Locate the cell with the specified text and output its (x, y) center coordinate. 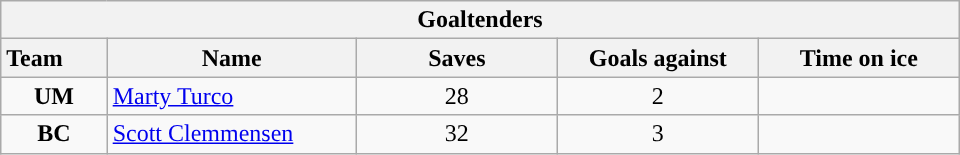
Scott Clemmensen (232, 134)
Marty Turco (232, 96)
Saves (456, 58)
Goaltenders (480, 20)
Team (54, 58)
Goals against (658, 58)
2 (658, 96)
32 (456, 134)
Name (232, 58)
Time on ice (858, 58)
UM (54, 96)
3 (658, 134)
BC (54, 134)
28 (456, 96)
